Provide the [x, y] coordinate of the cell's center where the given text is located.  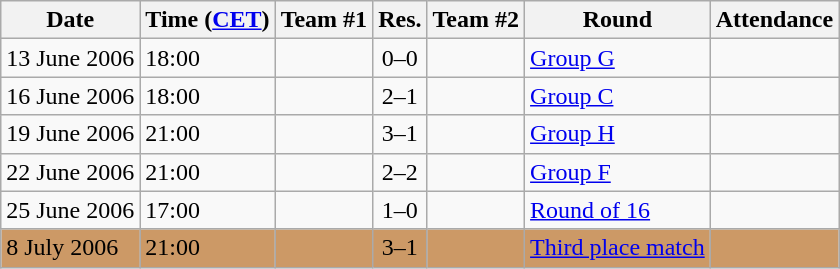
22 June 2006 [70, 172]
Third place match [618, 248]
Res. [400, 20]
Round [618, 20]
Group F [618, 172]
17:00 [208, 210]
Team #2 [476, 20]
19 June 2006 [70, 134]
Group C [618, 96]
1–0 [400, 210]
Time (CET) [208, 20]
Team #1 [324, 20]
Date [70, 20]
Group G [618, 58]
0–0 [400, 58]
2–1 [400, 96]
25 June 2006 [70, 210]
Round of 16 [618, 210]
13 June 2006 [70, 58]
8 July 2006 [70, 248]
2–2 [400, 172]
Attendance [774, 20]
Group H [618, 134]
16 June 2006 [70, 96]
